Detect which cell encompasses the target text, then output its [X, Y] center coordinate. 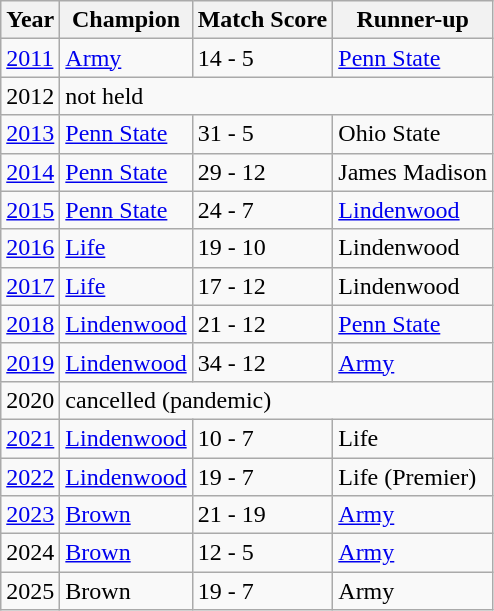
14 - 5 [262, 58]
10 - 7 [262, 438]
2012 [30, 96]
34 - 12 [262, 362]
Champion [126, 20]
Match Score [262, 20]
2025 [30, 591]
Life (Premier) [413, 477]
29 - 12 [262, 172]
Year [30, 20]
2013 [30, 134]
2018 [30, 324]
2020 [30, 400]
James Madison [413, 172]
Runner-up [413, 20]
24 - 7 [262, 210]
2024 [30, 553]
2023 [30, 515]
21 - 19 [262, 515]
Ohio State [413, 134]
2019 [30, 362]
19 - 10 [262, 248]
2021 [30, 438]
not held [276, 96]
2022 [30, 477]
2017 [30, 286]
12 - 5 [262, 553]
2015 [30, 210]
2011 [30, 58]
17 - 12 [262, 286]
21 - 12 [262, 324]
2016 [30, 248]
31 - 5 [262, 134]
cancelled (pandemic) [276, 400]
2014 [30, 172]
